Find where the given text appears and provide that cell's center as (X, Y) coordinate. 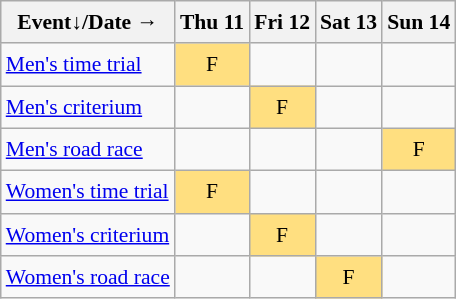
Men's time trial (88, 64)
Sun 14 (418, 22)
Thu 11 (212, 22)
Women's criterium (88, 234)
Event↓/Date → (88, 22)
Men's road race (88, 150)
Fri 12 (282, 22)
Sat 13 (348, 22)
Women's road race (88, 278)
Women's time trial (88, 192)
Men's criterium (88, 108)
